Provide the (X, Y) coordinate of the cell's center where the given text is located.  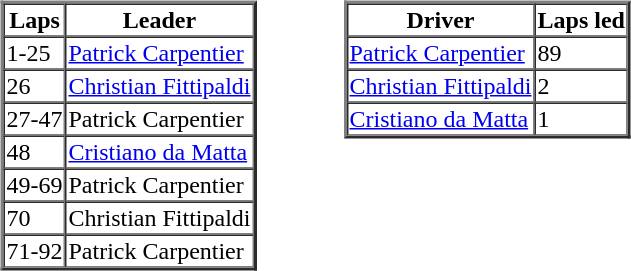
26 (35, 86)
Driver (441, 20)
Laps led (582, 20)
71-92 (35, 250)
2 (582, 86)
1 (582, 118)
Leader (159, 20)
Laps (35, 20)
27-47 (35, 118)
1-25 (35, 52)
70 (35, 218)
49-69 (35, 184)
48 (35, 152)
89 (582, 52)
